Return (X, Y) of the center of cell containing provided text 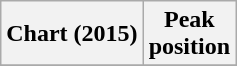
Peakposition (189, 34)
Chart (2015) (72, 34)
